Output the (X, Y) coordinate of the center of the cell containing the given text.  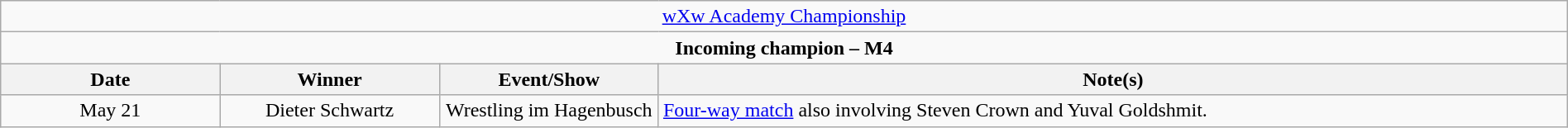
Incoming champion – M4 (784, 48)
Event/Show (549, 79)
Wrestling im Hagenbusch (549, 111)
wXw Academy Championship (784, 17)
Date (111, 79)
Winner (329, 79)
Four-way match also involving Steven Crown and Yuval Goldshmit. (1113, 111)
May 21 (111, 111)
Dieter Schwartz (329, 111)
Note(s) (1113, 79)
